Find where the given text appears and provide that cell's center as (X, Y) coordinate. 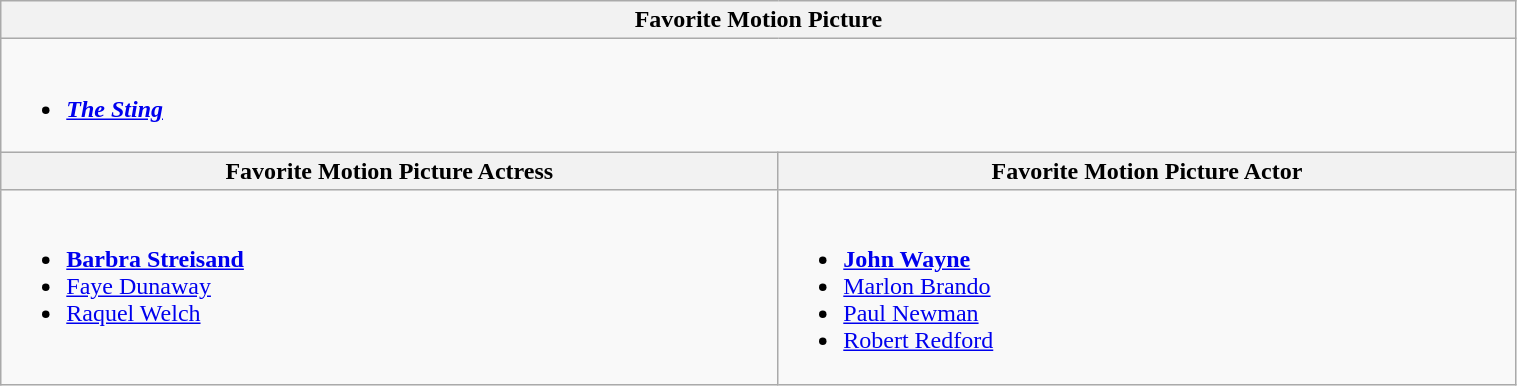
Favorite Motion Picture Actress (390, 171)
Barbra StreisandFaye DunawayRaquel Welch (390, 287)
Favorite Motion Picture Actor (1147, 171)
The Sting (758, 96)
Favorite Motion Picture (758, 20)
John WayneMarlon BrandoPaul NewmanRobert Redford (1147, 287)
